Return the [X, Y] coordinate for the center point of the cell that contains the specified text.  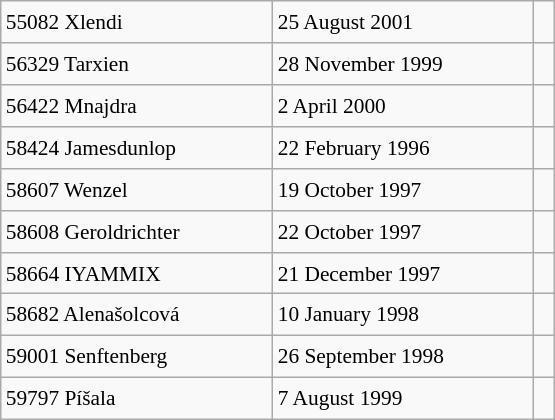
22 October 1997 [404, 231]
59001 Senftenberg [137, 357]
59797 Píšala [137, 399]
2 April 2000 [404, 106]
10 January 1998 [404, 315]
58664 IYAMMIX [137, 273]
25 August 2001 [404, 22]
56329 Tarxien [137, 64]
58608 Geroldrichter [137, 231]
56422 Mnajdra [137, 106]
26 September 1998 [404, 357]
7 August 1999 [404, 399]
55082 Xlendi [137, 22]
28 November 1999 [404, 64]
58607 Wenzel [137, 189]
58424 Jamesdunlop [137, 148]
22 February 1996 [404, 148]
21 December 1997 [404, 273]
58682 Alenašolcová [137, 315]
19 October 1997 [404, 189]
